Determine the [x, y] coordinate at the center of the cell enclosing the given text.  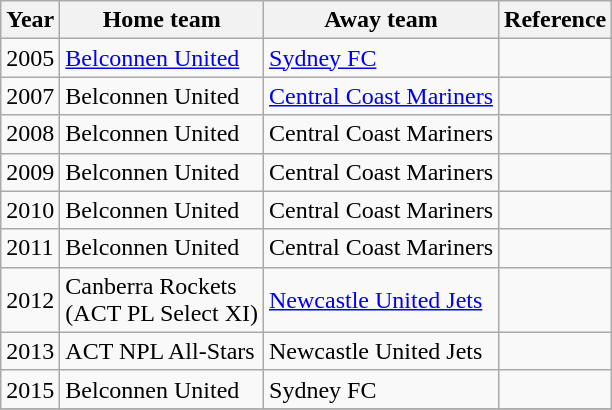
Home team [162, 20]
2007 [30, 96]
2011 [30, 248]
2009 [30, 172]
ACT NPL All-Stars [162, 351]
2008 [30, 134]
Reference [556, 20]
2010 [30, 210]
2005 [30, 58]
2015 [30, 389]
Away team [382, 20]
Canberra Rockets(ACT PL Select XI) [162, 300]
2012 [30, 300]
Year [30, 20]
2013 [30, 351]
